From the cell containing the given text, extract its center point as [x, y] coordinate. 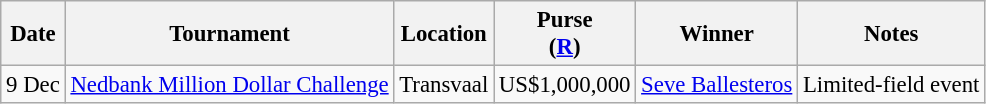
Tournament [230, 34]
Purse(R) [565, 34]
Winner [717, 34]
Location [444, 34]
9 Dec [33, 85]
Transvaal [444, 85]
US$1,000,000 [565, 85]
Nedbank Million Dollar Challenge [230, 85]
Seve Ballesteros [717, 85]
Limited-field event [892, 85]
Date [33, 34]
Notes [892, 34]
